Pinpoint the cell where the given text exists, returning its (x, y) midpoint coordinate. 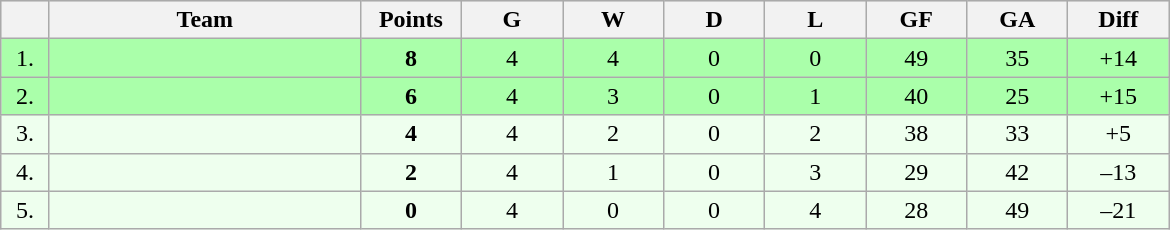
42 (1018, 172)
+5 (1118, 134)
GA (1018, 20)
4. (26, 172)
1. (26, 58)
GF (916, 20)
33 (1018, 134)
8 (410, 58)
29 (916, 172)
25 (1018, 96)
L (816, 20)
+14 (1118, 58)
35 (1018, 58)
W (612, 20)
28 (916, 210)
Points (410, 20)
38 (916, 134)
–21 (1118, 210)
D (714, 20)
Diff (1118, 20)
5. (26, 210)
40 (916, 96)
3. (26, 134)
2. (26, 96)
G (512, 20)
+15 (1118, 96)
6 (410, 96)
Team (204, 20)
–13 (1118, 172)
